Return (X, Y) of the center of cell containing provided text 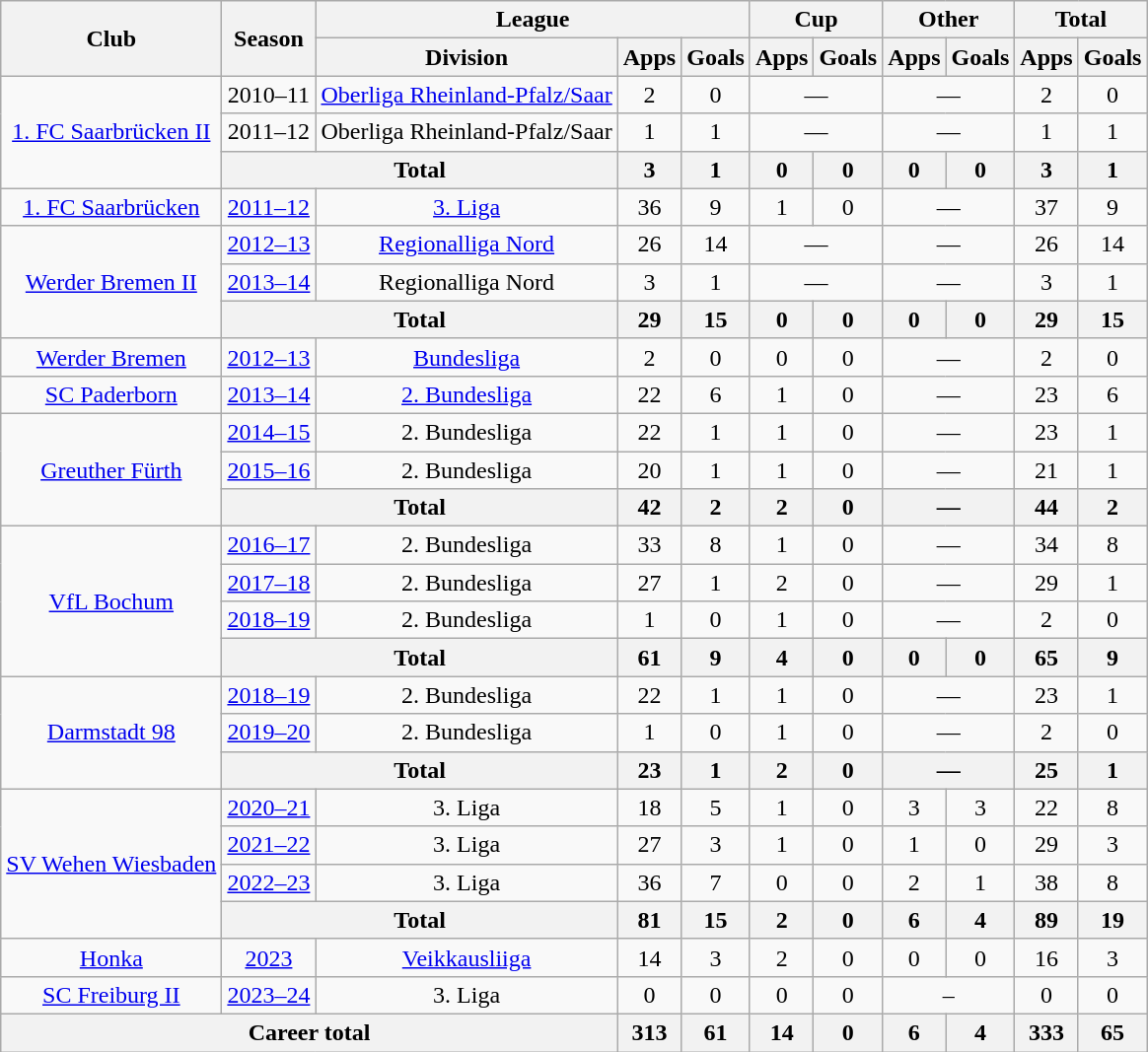
7 (716, 882)
Bundesliga (466, 357)
Darmstadt 98 (111, 733)
Honka (111, 957)
25 (1046, 770)
Club (111, 38)
– (949, 995)
Veikkausliiga (466, 957)
SC Paderborn (111, 394)
2023 (268, 957)
Werder Bremen II (111, 282)
Cup (816, 20)
34 (1046, 545)
Career total (310, 1032)
16 (1046, 957)
Division (466, 57)
37 (1046, 207)
Greuther Fürth (111, 469)
SV Wehen Wiesbaden (111, 864)
2017–18 (268, 583)
2010–11 (268, 95)
2021–22 (268, 845)
33 (649, 545)
42 (649, 508)
2014–15 (268, 432)
2016–17 (268, 545)
2023–24 (268, 995)
21 (1046, 470)
20 (649, 470)
2019–20 (268, 733)
18 (649, 807)
1. FC Saarbrücken (111, 207)
81 (649, 920)
313 (649, 1032)
2015–16 (268, 470)
2022–23 (268, 882)
VfL Bochum (111, 601)
38 (1046, 882)
SC Freiburg II (111, 995)
1. FC Saarbrücken II (111, 132)
89 (1046, 920)
2020–21 (268, 807)
44 (1046, 508)
19 (1112, 920)
333 (1046, 1032)
5 (716, 807)
League (533, 20)
Other (949, 20)
Season (268, 38)
Werder Bremen (111, 357)
